Capture the cell that displays the provided text and extract its (X, Y) central coordinate. 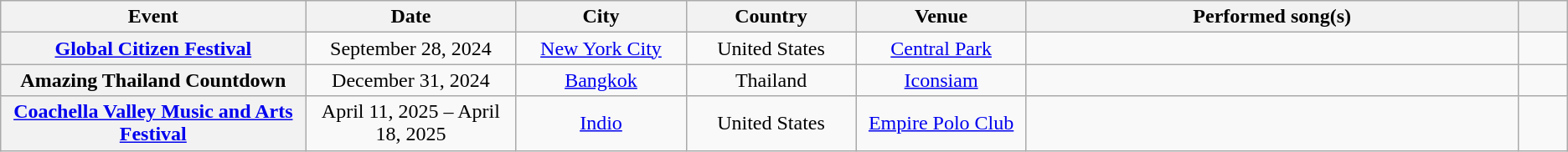
City (601, 17)
Iconsiam (941, 80)
Indio (601, 124)
Global Citizen Festival (153, 48)
April 11, 2025 – April 18, 2025 (410, 124)
Bangkok (601, 80)
Thailand (771, 80)
December 31, 2024 (410, 80)
September 28, 2024 (410, 48)
Venue (941, 17)
Coachella Valley Music and Arts Festival (153, 124)
Event (153, 17)
Performed song(s) (1271, 17)
Central Park (941, 48)
New York City (601, 48)
Empire Polo Club (941, 124)
Date (410, 17)
Amazing Thailand Countdown (153, 80)
Country (771, 17)
